Locate the cell with the specified text and output its [x, y] center coordinate. 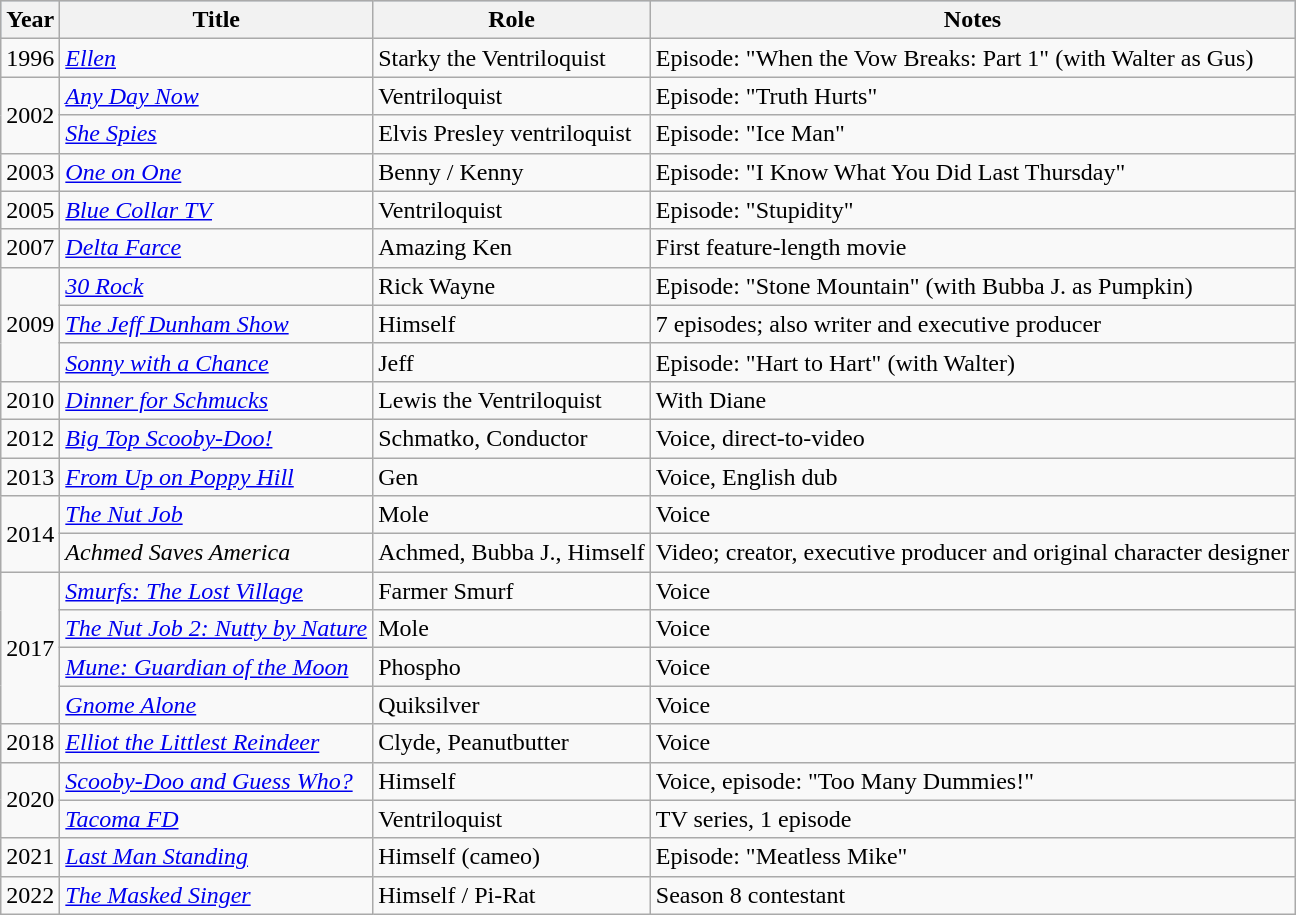
The Nut Job 2: Nutty by Nature [216, 629]
Episode: "Meatless Mike" [972, 857]
2014 [30, 534]
Gnome Alone [216, 705]
Benny / Kenny [512, 172]
Mune: Guardian of the Moon [216, 667]
Amazing Ken [512, 248]
Tacoma FD [216, 819]
Sonny with a Chance [216, 362]
First feature-length movie [972, 248]
The Jeff Dunham Show [216, 324]
Schmatko, Conductor [512, 438]
Elvis Presley ventriloquist [512, 134]
Jeff [512, 362]
Voice, direct-to-video [972, 438]
With Diane [972, 400]
Himself / Pi-Rat [512, 895]
Role [512, 20]
Last Man Standing [216, 857]
Episode: "Stupidity" [972, 210]
2007 [30, 248]
Episode: "Hart to Hart" (with Walter) [972, 362]
2010 [30, 400]
Video; creator, executive producer and original character designer [972, 553]
Blue Collar TV [216, 210]
The Masked Singer [216, 895]
TV series, 1 episode [972, 819]
Ellen [216, 58]
Smurfs: The Lost Village [216, 591]
1996 [30, 58]
2013 [30, 477]
Achmed, Bubba J., Himself [512, 553]
Scooby-Doo and Guess Who? [216, 781]
Notes [972, 20]
2021 [30, 857]
Clyde, Peanutbutter [512, 743]
2005 [30, 210]
7 episodes; also writer and executive producer [972, 324]
Quiksilver [512, 705]
2022 [30, 895]
Elliot the Littlest Reindeer [216, 743]
Dinner for Schmucks [216, 400]
Voice, English dub [972, 477]
Big Top Scooby-Doo! [216, 438]
Voice, episode: "Too Many Dummies!" [972, 781]
30 Rock [216, 286]
The Nut Job [216, 515]
2018 [30, 743]
2003 [30, 172]
Himself (cameo) [512, 857]
Episode: "Stone Mountain" (with Bubba J. as Pumpkin) [972, 286]
Phospho [512, 667]
Season 8 contestant [972, 895]
From Up on Poppy Hill [216, 477]
Episode: "I Know What You Did Last Thursday" [972, 172]
2002 [30, 115]
Year [30, 20]
One on One [216, 172]
Starky the Ventriloquist [512, 58]
2020 [30, 800]
Rick Wayne [512, 286]
Achmed Saves America [216, 553]
Episode: "Truth Hurts" [972, 96]
Any Day Now [216, 96]
She Spies [216, 134]
Delta Farce [216, 248]
Episode: "Ice Man" [972, 134]
2012 [30, 438]
2009 [30, 324]
Title [216, 20]
Lewis the Ventriloquist [512, 400]
Episode: "When the Vow Breaks: Part 1" (with Walter as Gus) [972, 58]
Farmer Smurf [512, 591]
2017 [30, 648]
Gen [512, 477]
